From the cell containing the given text, extract its center point as (X, Y) coordinate. 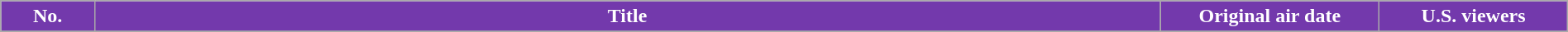
No. (48, 16)
Original air date (1270, 16)
U.S. viewers (1474, 16)
Title (627, 16)
